Locate the cell with the specified text and output its (X, Y) center coordinate. 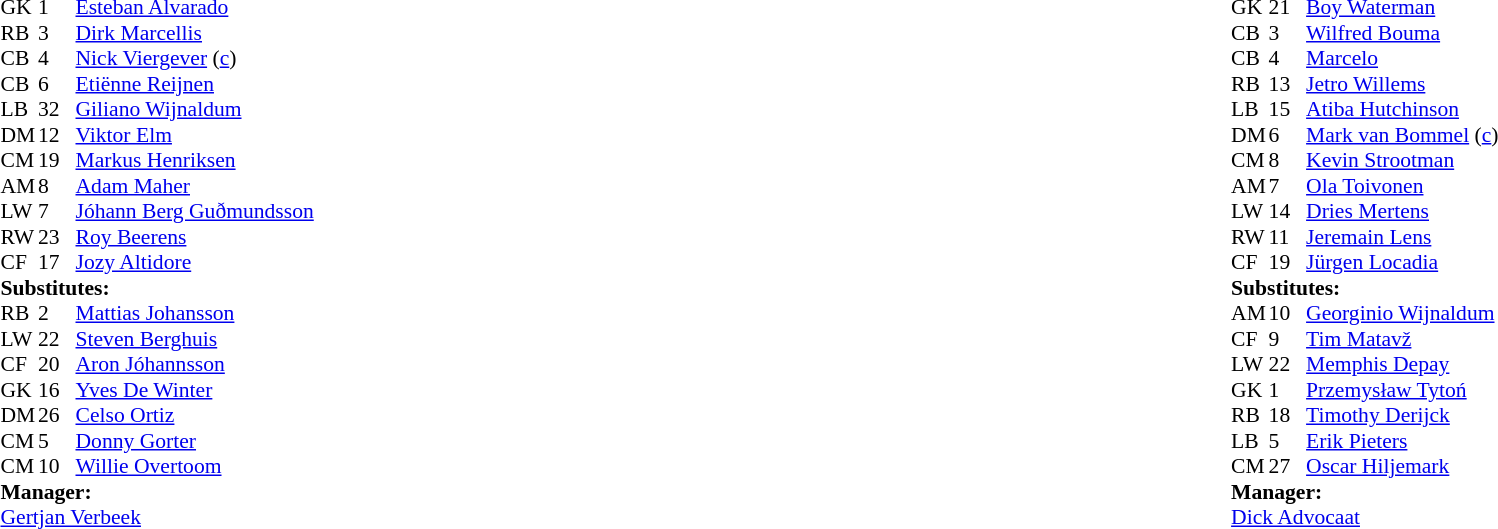
Ola Toivonen (1402, 186)
13 (1288, 84)
11 (1288, 237)
Mattias Johansson (195, 313)
9 (1288, 339)
Atiba Hutchinson (1402, 109)
27 (1288, 467)
32 (57, 109)
Marcelo (1402, 59)
Erik Pieters (1402, 441)
Nick Viergever (c) (195, 59)
16 (57, 390)
Kevin Strootman (1402, 161)
Adam Maher (195, 186)
Timothy Derijck (1402, 415)
Memphis Depay (1402, 365)
Markus Henriksen (195, 161)
Przemysław Tytoń (1402, 390)
15 (1288, 109)
Dries Mertens (1402, 211)
Oscar Hiljemark (1402, 467)
Steven Berghuis (195, 339)
1 (1288, 390)
Jeremain Lens (1402, 237)
Donny Gorter (195, 441)
Wilfred Bouma (1402, 33)
Georginio Wijnaldum (1402, 313)
Roy Beerens (195, 237)
Giliano Wijnaldum (195, 109)
Viktor Elm (195, 135)
Celso Ortiz (195, 415)
Jozy Altidore (195, 263)
Dirk Marcellis (195, 33)
20 (57, 365)
Yves De Winter (195, 390)
Mark van Bommel (c) (1402, 135)
Jetro Willems (1402, 84)
26 (57, 415)
17 (57, 263)
Willie Overtoom (195, 467)
Jürgen Locadia (1402, 263)
Etiënne Reijnen (195, 84)
Aron Jóhannsson (195, 365)
18 (1288, 415)
14 (1288, 211)
23 (57, 237)
12 (57, 135)
2 (57, 313)
Jóhann Berg Guðmundsson (195, 211)
Tim Matavž (1402, 339)
